Return [X, Y] of the center of cell containing provided text 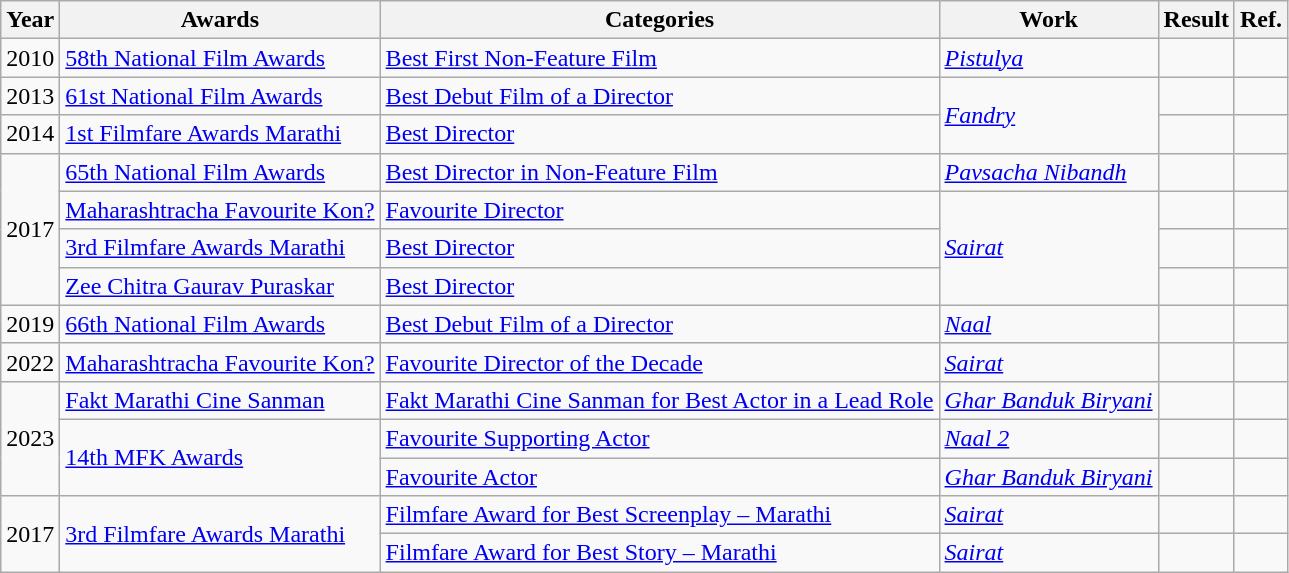
Result [1196, 20]
Ref. [1260, 20]
Best First Non-Feature Film [660, 58]
2023 [30, 438]
1st Filmfare Awards Marathi [220, 134]
Awards [220, 20]
Favourite Director of the Decade [660, 362]
2014 [30, 134]
2022 [30, 362]
2019 [30, 324]
2010 [30, 58]
Best Director in Non-Feature Film [660, 172]
Fandry [1048, 115]
Filmfare Award for Best Story – Marathi [660, 553]
Fakt Marathi Cine Sanman for Best Actor in a Lead Role [660, 400]
2013 [30, 96]
14th MFK Awards [220, 457]
Categories [660, 20]
Fakt Marathi Cine Sanman [220, 400]
Naal [1048, 324]
Naal 2 [1048, 438]
58th National Film Awards [220, 58]
66th National Film Awards [220, 324]
61st National Film Awards [220, 96]
Zee Chitra Gaurav Puraskar [220, 286]
Pavsacha Nibandh [1048, 172]
Filmfare Award for Best Screenplay – Marathi [660, 515]
Favourite Actor [660, 477]
Year [30, 20]
Work [1048, 20]
Favourite Supporting Actor [660, 438]
Favourite Director [660, 210]
65th National Film Awards [220, 172]
Pistulya [1048, 58]
